Extract the [X, Y] coordinate from the center of the cell holding the provided text.  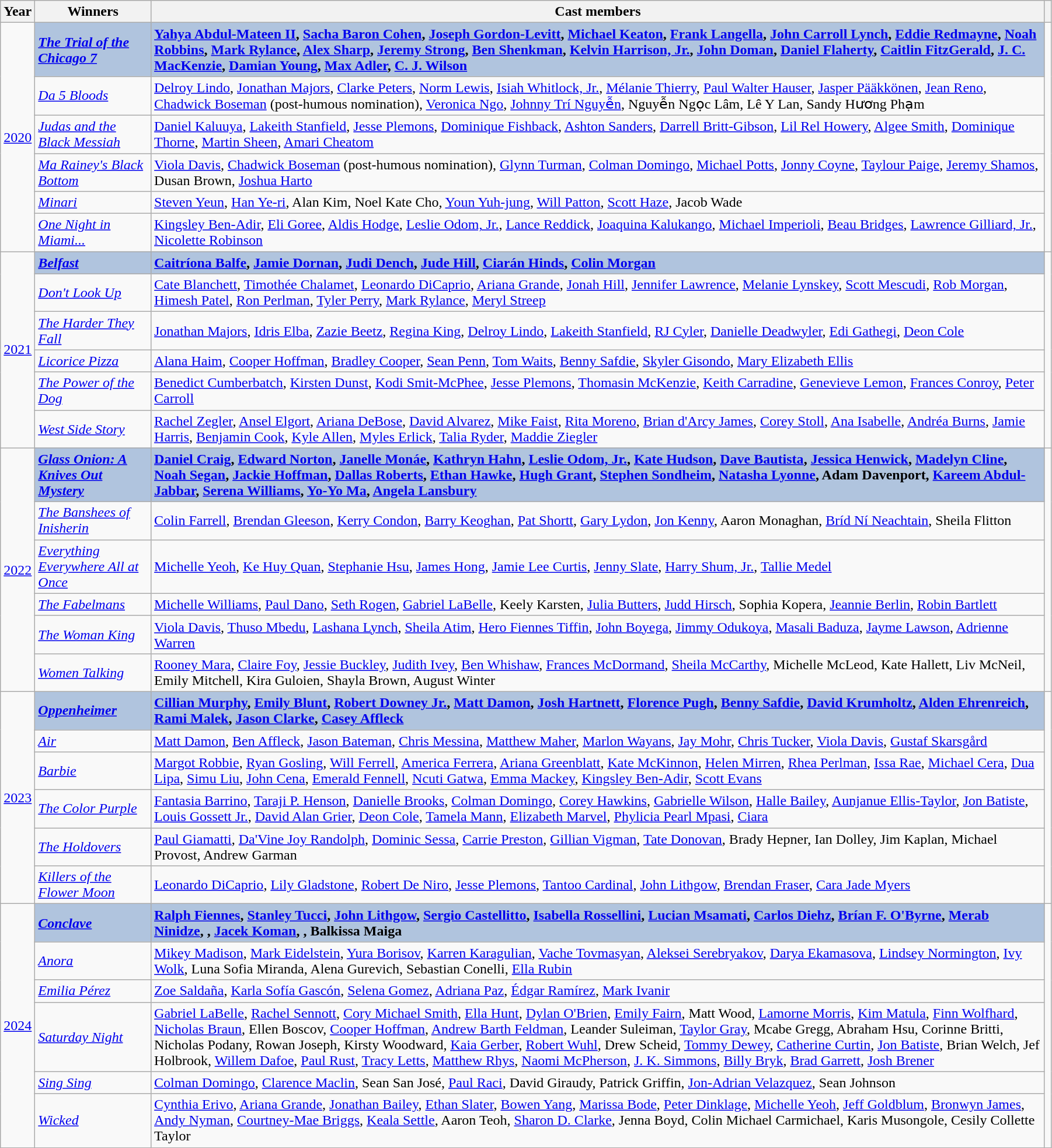
Matt Damon, Ben Affleck, Jason Bateman, Chris Messina, Matthew Maher, Marlon Wayans, Jay Mohr, Chris Tucker, Viola Davis, Gustaf Skarsgård [598, 741]
Zoe Saldaña, Karla Sofía Gascón, Selena Gomez, Adriana Paz, Édgar Ramírez, Mark Ivanir [598, 991]
Year [18, 12]
Viola Davis, Thuso Mbedu, Lashana Lynch, Sheila Atim, Hero Fiennes Tiffin, John Boyega, Jimmy Odukoya, Masali Baduza, Jayme Lawson, Adrienne Warren [598, 634]
Oppenheimer [93, 710]
The Harder They Fall [93, 331]
Barbie [93, 771]
West Side Story [93, 429]
Conclave [93, 923]
Steven Yeun, Han Ye-ri, Alan Kim, Noel Kate Cho, Youn Yuh-jung, Will Patton, Scott Haze, Jacob Wade [598, 203]
2024 [18, 1025]
Colman Domingo, Clarence Maclin, Sean San José, Paul Raci, David Giraudy, Patrick Griffin, Jon-Adrian Velazquez, Sean Johnson [598, 1083]
Cast members [598, 12]
Michelle Yeoh, Ke Huy Quan, Stephanie Hsu, James Hong, Jamie Lee Curtis, Jenny Slate, Harry Shum, Jr., Tallie Medel [598, 566]
Licorice Pizza [93, 361]
The Banshees of Inisherin [93, 521]
Colin Farrell, Brendan Gleeson, Kerry Condon, Barry Keoghan, Pat Shortt, Gary Lydon, Jon Kenny, Aaron Monaghan, Bríd Ní Neachtain, Sheila Flitton [598, 521]
The Holdovers [93, 847]
2022 [18, 570]
Air [93, 741]
Jonathan Majors, Idris Elba, Zazie Beetz, Regina King, Delroy Lindo, Lakeith Stanfield, RJ Cyler, Danielle Deadwyler, Edi Gathegi, Deon Cole [598, 331]
Minari [93, 203]
2021 [18, 350]
Women Talking [93, 673]
Sing Sing [93, 1083]
Belfast [93, 263]
Emilia Pérez [93, 991]
The Color Purple [93, 809]
Da 5 Bloods [93, 96]
Caitríona Balfe, Jamie Dornan, Judi Dench, Jude Hill, Ciarán Hinds, Colin Morgan [598, 263]
Ma Rainey's Black Bottom [93, 172]
2023 [18, 798]
Winners [93, 12]
Alana Haim, Cooper Hoffman, Bradley Cooper, Sean Penn, Tom Waits, Benny Safdie, Skyler Gisondo, Mary Elizabeth Ellis [598, 361]
Leonardo DiCaprio, Lily Gladstone, Robert De Niro, Jesse Plemons, Tantoo Cardinal, John Lithgow, Brendan Fraser, Cara Jade Myers [598, 885]
The Woman King [93, 634]
Anora [93, 961]
The Power of the Dog [93, 391]
Judas and the Black Messiah [93, 134]
Everything Everywhere All at Once [93, 566]
Glass Onion: A Knives Out Mystery [93, 475]
The Fabelmans [93, 604]
2020 [18, 137]
Killers of the Flower Moon [93, 885]
One Night in Miami... [93, 232]
Don't Look Up [93, 293]
Saturday Night [93, 1037]
Michelle Williams, Paul Dano, Seth Rogen, Gabriel LaBelle, Keely Karsten, Julia Butters, Judd Hirsch, Sophia Kopera, Jeannie Berlin, Robin Bartlett [598, 604]
The Trial of the Chicago 7 [93, 50]
Wicked [93, 1121]
